Determine the [X, Y] coordinate at the center of the cell enclosing the given text.  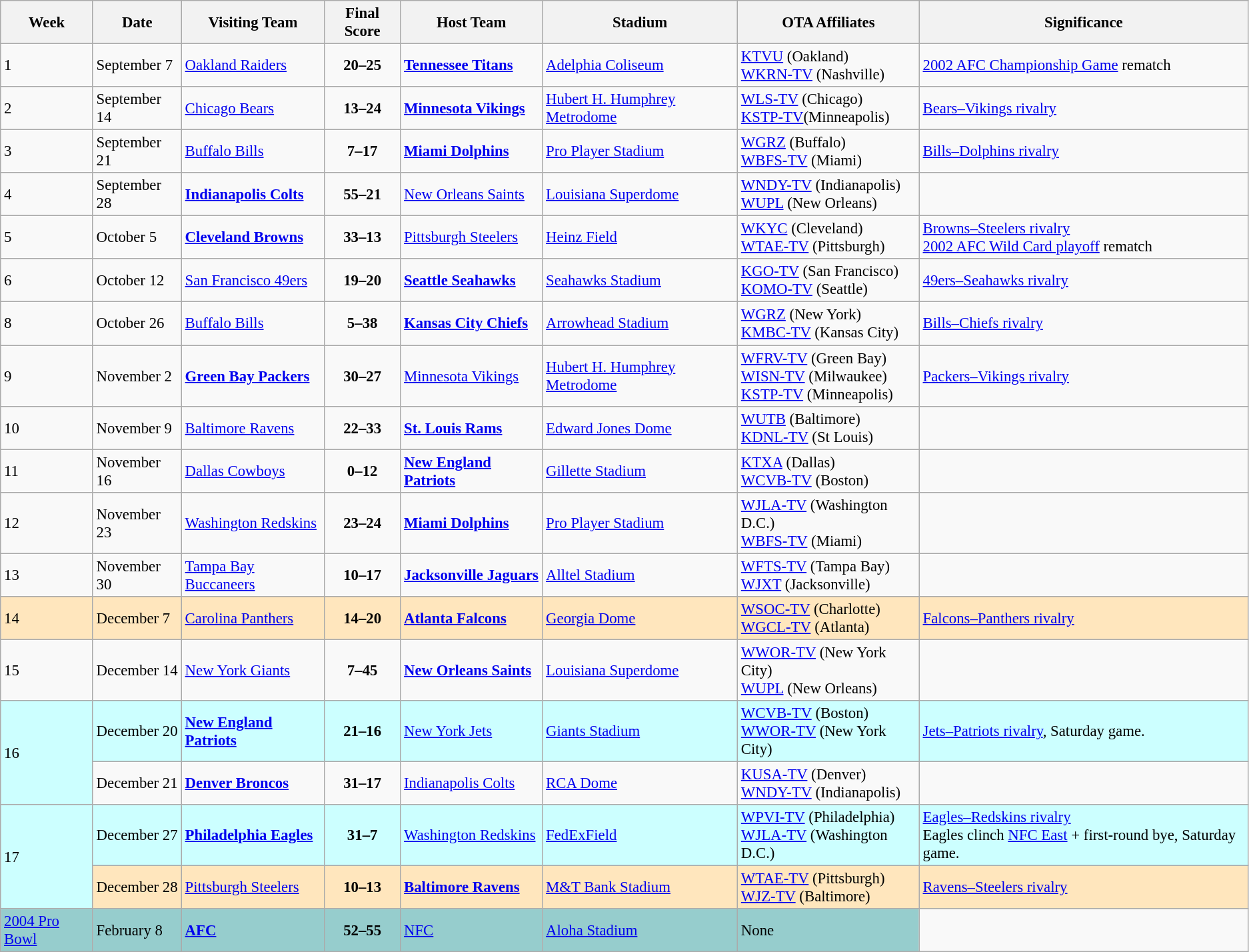
KTXA (Dallas)WCVB-TV (Boston) [829, 471]
4 [47, 195]
13 [47, 575]
M&T Bank Stadium [640, 888]
Oakland Raiders [253, 65]
12 [47, 523]
WJLA-TV (Washington D.C.)WBFS-TV (Miami) [829, 523]
5 [47, 237]
RCA Dome [640, 783]
Falcons–Panthers rivalry [1084, 619]
23–24 [363, 523]
WSOC-TV (Charlotte)WGCL-TV (Atlanta) [829, 619]
11 [47, 471]
September 14 [137, 108]
KGO-TV (San Francisco)KOMO-TV (Seattle) [829, 280]
New York Jets [472, 731]
OTA Affiliates [829, 23]
2002 AFC Championship Game rematch [1084, 65]
21–16 [363, 731]
5–38 [363, 324]
9 [47, 376]
Giants Stadium [640, 731]
7–45 [363, 670]
October 12 [137, 280]
20–25 [363, 65]
Cleveland Browns [253, 237]
Significance [1084, 23]
49ers–Seahawks rivalry [1084, 280]
Kansas City Chiefs [472, 324]
Bears–Vikings rivalry [1084, 108]
Tennessee Titans [472, 65]
Seahawks Stadium [640, 280]
September 28 [137, 195]
WCVB-TV (Boston)WWOR-TV (New York City) [829, 731]
Host Team [472, 23]
10–17 [363, 575]
Tampa Bay Buccaneers [253, 575]
2 [47, 108]
Gillette Stadium [640, 471]
Chicago Bears [253, 108]
Adelphia Coliseum [640, 65]
52–55 [363, 931]
WWOR-TV (New York City)WUPL (New Orleans) [829, 670]
NFC [472, 931]
8 [47, 324]
Date [137, 23]
10–13 [363, 888]
Edward Jones Dome [640, 428]
September 7 [137, 65]
Philadelphia Eagles [253, 835]
31–17 [363, 783]
Arrowhead Stadium [640, 324]
2004 Pro Bowl [47, 931]
13–24 [363, 108]
February 8 [137, 931]
Alltel Stadium [640, 575]
WGRZ (Buffalo)WBFS-TV (Miami) [829, 152]
WKYC (Cleveland)WTAE-TV (Pittsburgh) [829, 237]
WNDY-TV (Indianapolis)WUPL (New Orleans) [829, 195]
December 7 [137, 619]
November 9 [137, 428]
WFRV-TV (Green Bay)WISN-TV (Milwaukee)KSTP-TV (Minneapolis) [829, 376]
November 23 [137, 523]
KTVU (Oakland)WKRN-TV (Nashville) [829, 65]
22–33 [363, 428]
Atlanta Falcons [472, 619]
WFTS-TV (Tampa Bay)WJXT (Jacksonville) [829, 575]
Aloha Stadium [640, 931]
St. Louis Rams [472, 428]
WLS-TV (Chicago)KSTP-TV(Minneapolis) [829, 108]
November 16 [137, 471]
Week [47, 23]
Carolina Panthers [253, 619]
San Francisco 49ers [253, 280]
Visiting Team [253, 23]
10 [47, 428]
Bills–Dolphins rivalry [1084, 152]
Eagles–Redskins rivalryEagles clinch NFC East + first-round bye, Saturday game. [1084, 835]
Jets–Patriots rivalry, Saturday game. [1084, 731]
14–20 [363, 619]
Ravens–Steelers rivalry [1084, 888]
55–21 [363, 195]
17 [47, 857]
December 20 [137, 731]
New York Giants [253, 670]
KUSA-TV (Denver)WNDY-TV (Indianapolis) [829, 783]
19–20 [363, 280]
7–17 [363, 152]
November 30 [137, 575]
Heinz Field [640, 237]
FedExField [640, 835]
Jacksonville Jaguars [472, 575]
Bills–Chiefs rivalry [1084, 324]
AFC [253, 931]
October 5 [137, 237]
December 21 [137, 783]
30–27 [363, 376]
December 14 [137, 670]
33–13 [363, 237]
Denver Broncos [253, 783]
3 [47, 152]
Dallas Cowboys [253, 471]
December 28 [137, 888]
December 27 [137, 835]
WUTB (Baltimore)KDNL-TV (St Louis) [829, 428]
Stadium [640, 23]
WGRZ (New York)KMBC-TV (Kansas City) [829, 324]
0–12 [363, 471]
31–7 [363, 835]
Browns–Steelers rivalry2002 AFC Wild Card playoff rematch [1084, 237]
Final Score [363, 23]
16 [47, 753]
Seattle Seahawks [472, 280]
Green Bay Packers [253, 376]
6 [47, 280]
WTAE-TV (Pittsburgh)WJZ-TV (Baltimore) [829, 888]
WPVI-TV (Philadelphia)WJLA-TV (Washington D.C.) [829, 835]
Packers–Vikings rivalry [1084, 376]
October 26 [137, 324]
September 21 [137, 152]
14 [47, 619]
15 [47, 670]
November 2 [137, 376]
1 [47, 65]
Georgia Dome [640, 619]
None [829, 931]
